Find where the given text appears and provide that cell's center as [x, y] coordinate. 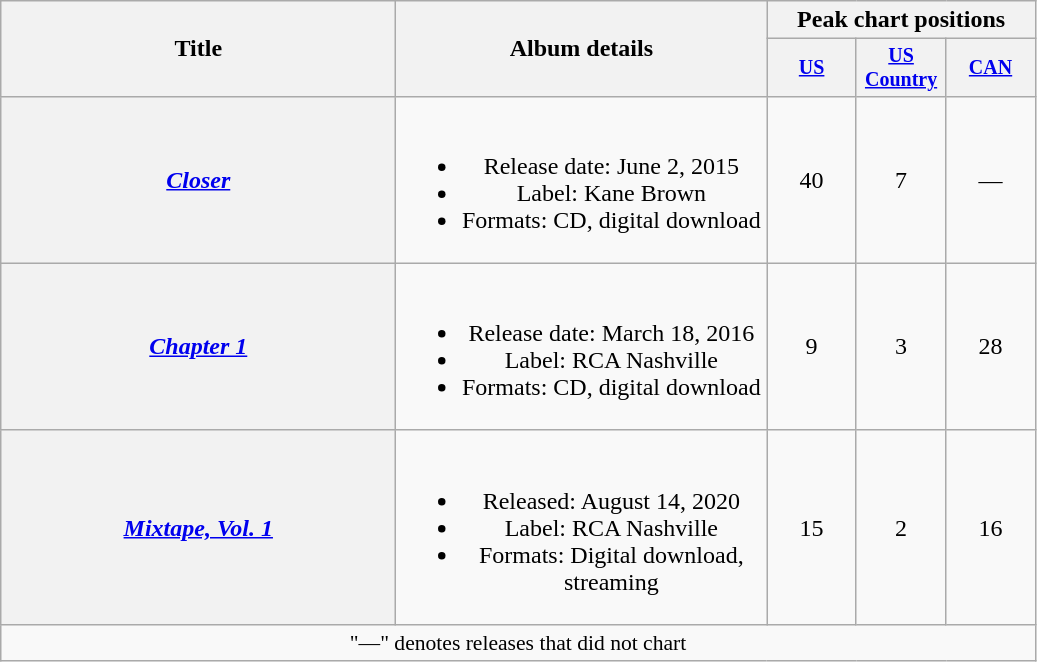
40 [812, 180]
3 [900, 346]
Release date: June 2, 2015Label: Kane BrownFormats: CD, digital download [582, 180]
Released: August 14, 2020Label: RCA NashvilleFormats: Digital download, streaming [582, 527]
CAN [990, 68]
US Country [900, 68]
Title [198, 49]
Peak chart positions [901, 20]
15 [812, 527]
Mixtape, Vol. 1 [198, 527]
9 [812, 346]
28 [990, 346]
16 [990, 527]
"—" denotes releases that did not chart [518, 642]
2 [900, 527]
Chapter 1 [198, 346]
Closer [198, 180]
7 [900, 180]
US [812, 68]
Release date: March 18, 2016Label: RCA NashvilleFormats: CD, digital download [582, 346]
Album details [582, 49]
— [990, 180]
